Scan for the cell matching the given text and deliver its (X, Y) coordinate at center. 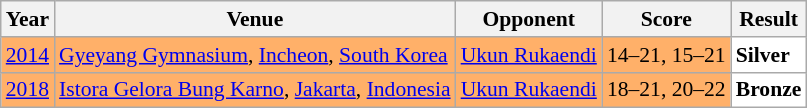
Year (28, 19)
Gyeyang Gymnasium, Incheon, South Korea (255, 55)
Score (666, 19)
2014 (28, 55)
Venue (255, 19)
14–21, 15–21 (666, 55)
Bronze (769, 90)
18–21, 20–22 (666, 90)
Istora Gelora Bung Karno, Jakarta, Indonesia (255, 90)
Opponent (529, 19)
Silver (769, 55)
Result (769, 19)
2018 (28, 90)
